Determine the [x, y] coordinate at the center of the cell enclosing the given text.  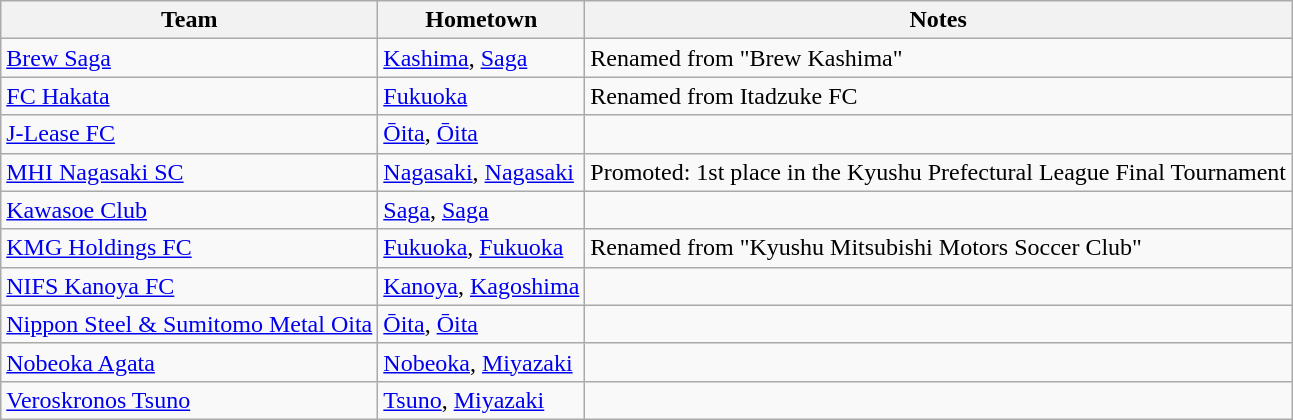
Saga, Saga [482, 210]
Renamed from Itadzuke FC [938, 96]
Fukuoka [482, 96]
Nippon Steel & Sumitomo Metal Oita [190, 324]
FC Hakata [190, 96]
MHI Nagasaki SC [190, 172]
Brew Saga [190, 58]
NIFS Kanoya FC [190, 286]
Kawasoe Club [190, 210]
Hometown [482, 20]
Nobeoka Agata [190, 362]
Tsuno, Miyazaki [482, 400]
Renamed from "Brew Kashima" [938, 58]
Notes [938, 20]
Kashima, Saga [482, 58]
Fukuoka, Fukuoka [482, 248]
Nobeoka, Miyazaki [482, 362]
Team [190, 20]
J-Lease FC [190, 134]
Nagasaki, Nagasaki [482, 172]
KMG Holdings FC [190, 248]
Renamed from "Kyushu Mitsubishi Motors Soccer Club" [938, 248]
Kanoya, Kagoshima [482, 286]
Veroskronos Tsuno [190, 400]
Promoted: 1st place in the Kyushu Prefectural League Final Tournament [938, 172]
